Return [x, y] of the center of cell containing provided text 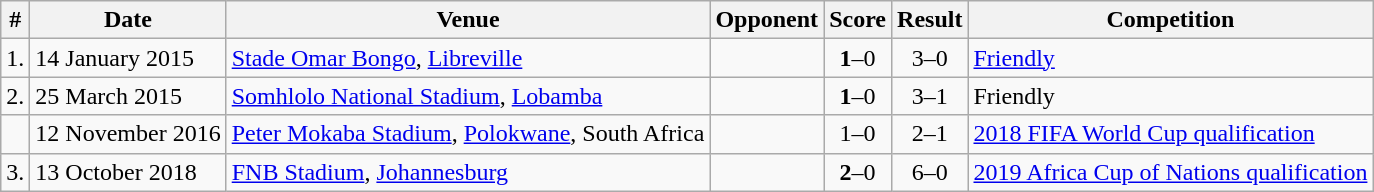
Result [930, 20]
25 March 2015 [128, 96]
3. [16, 172]
Venue [468, 20]
Somhlolo National Stadium, Lobamba [468, 96]
2–0 [858, 172]
Date [128, 20]
14 January 2015 [128, 58]
3–0 [930, 58]
Competition [1170, 20]
6–0 [930, 172]
2018 FIFA World Cup qualification [1170, 134]
Opponent [767, 20]
Stade Omar Bongo, Libreville [468, 58]
# [16, 20]
3–1 [930, 96]
2019 Africa Cup of Nations qualification [1170, 172]
2–1 [930, 134]
Peter Mokaba Stadium, Polokwane, South Africa [468, 134]
13 October 2018 [128, 172]
2. [16, 96]
1. [16, 58]
Score [858, 20]
FNB Stadium, Johannesburg [468, 172]
12 November 2016 [128, 134]
